Scan for the cell matching the given text and deliver its (X, Y) coordinate at center. 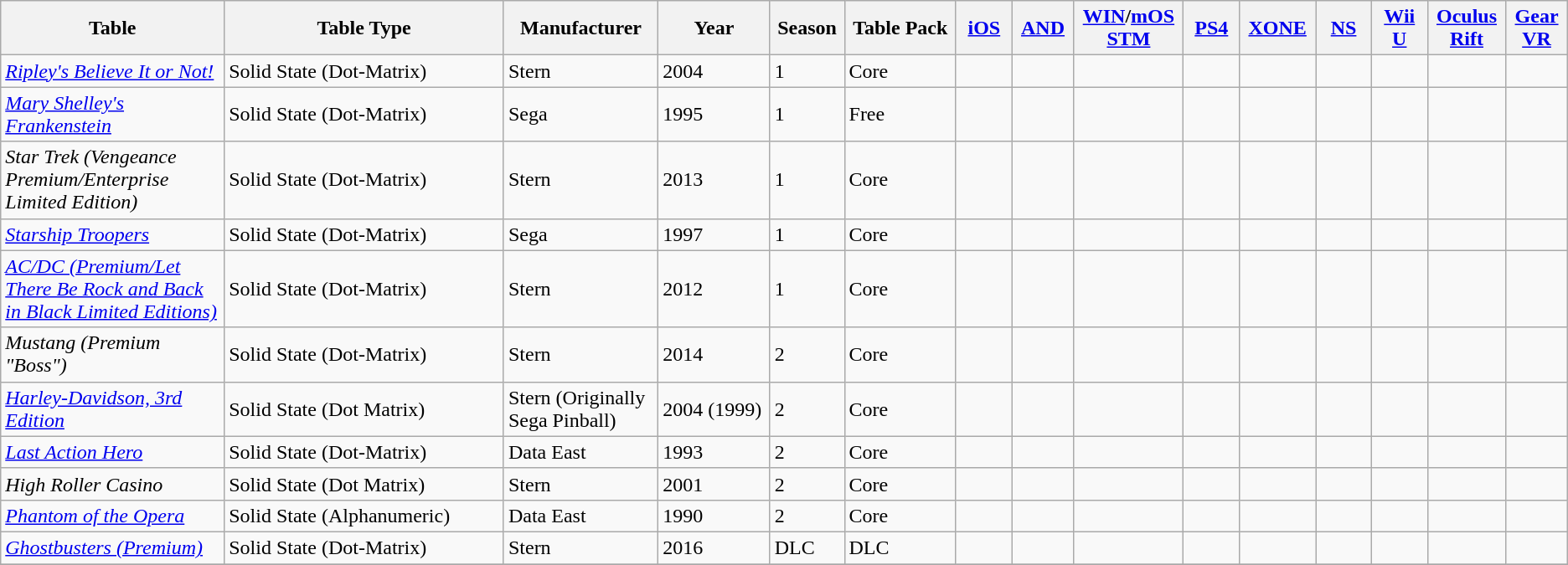
Year (714, 28)
Starship Troopers (112, 234)
1997 (714, 234)
NS (1344, 28)
Manufacturer (580, 28)
1993 (714, 452)
AC/DC (Premium/Let There Be Rock and Back in Black Limited Editions) (112, 289)
2016 (714, 547)
High Roller Casino (112, 484)
1990 (714, 516)
Gear VR (1536, 28)
Mustang (Premium "Boss") (112, 355)
Last Action Hero (112, 452)
2001 (714, 484)
1995 (714, 114)
Solid State (Alphanumeric) (364, 516)
2012 (714, 289)
Free (900, 114)
Stern (Originally Sega Pinball) (580, 408)
2013 (714, 180)
Ripley's Believe It or Not! (112, 71)
Wii U (1399, 28)
Season (807, 28)
Ghostbusters (Premium) (112, 547)
AND (1043, 28)
Table Pack (900, 28)
Star Trek (Vengeance Premium/Enterprise Limited Edition) (112, 180)
Table Type (364, 28)
Table (112, 28)
Harley-Davidson, 3rd Edition (112, 408)
Mary Shelley's Frankenstein (112, 114)
2004 (714, 71)
XONE (1278, 28)
2004 (1999) (714, 408)
PS4 (1211, 28)
Oculus Rift (1467, 28)
WIN/mOS STM (1129, 28)
Phantom of the Opera (112, 516)
2014 (714, 355)
iOS (983, 28)
